Detect which cell encompasses the target text, then output its [X, Y] center coordinate. 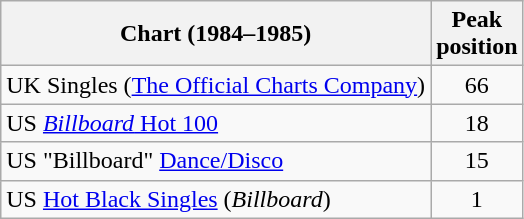
US "Billboard" Dance/Disco [216, 161]
UK Singles (The Official Charts Company) [216, 85]
66 [477, 85]
Peakposition [477, 34]
15 [477, 161]
1 [477, 199]
US Hot Black Singles (Billboard) [216, 199]
18 [477, 123]
US Billboard Hot 100 [216, 123]
Chart (1984–1985) [216, 34]
